For the text-containing cell, return its midpoint in [x, y] coordinate format. 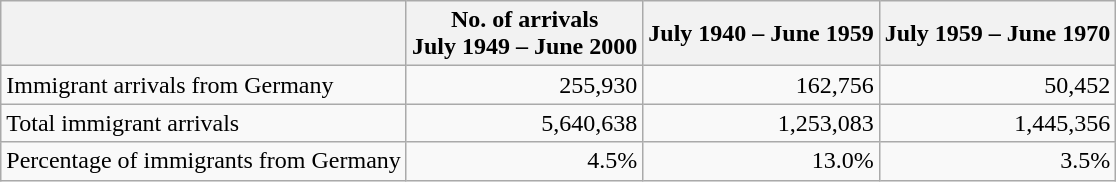
4.5% [524, 161]
No. of arrivalsJuly 1949 – June 2000 [524, 34]
255,930 [524, 85]
1,445,356 [997, 123]
1,253,083 [761, 123]
Percentage of immigrants from Germany [204, 161]
Immigrant arrivals from Germany [204, 85]
13.0% [761, 161]
July 1940 – June 1959 [761, 34]
Total immigrant arrivals [204, 123]
50,452 [997, 85]
5,640,638 [524, 123]
3.5% [997, 161]
July 1959 – June 1970 [997, 34]
162,756 [761, 85]
